Search for the cell housing the specified text and yield its (x, y) center coordinate. 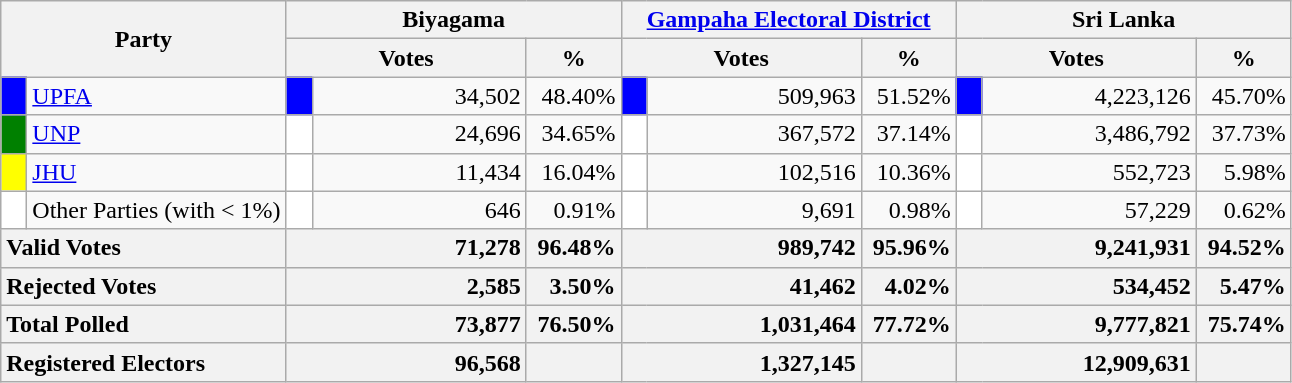
Biyagama (454, 20)
24,696 (419, 134)
77.72% (908, 324)
34.65% (574, 134)
73,877 (406, 324)
Rejected Votes (144, 286)
37.73% (1244, 134)
11,434 (419, 172)
4.02% (908, 286)
71,278 (406, 248)
1,031,464 (741, 324)
Total Polled (144, 324)
UNP (156, 134)
51.52% (908, 96)
646 (419, 210)
JHU (156, 172)
37.14% (908, 134)
75.74% (1244, 324)
5.98% (1244, 172)
57,229 (1089, 210)
5.47% (1244, 286)
Registered Electors (144, 362)
989,742 (741, 248)
41,462 (741, 286)
4,223,126 (1089, 96)
0.98% (908, 210)
552,723 (1089, 172)
45.70% (1244, 96)
367,572 (754, 134)
95.96% (908, 248)
94.52% (1244, 248)
0.62% (1244, 210)
3,486,792 (1089, 134)
12,909,631 (1076, 362)
96.48% (574, 248)
102,516 (754, 172)
96,568 (406, 362)
3.50% (574, 286)
Gampaha Electoral District (788, 20)
509,963 (754, 96)
Valid Votes (144, 248)
34,502 (419, 96)
Sri Lanka (1124, 20)
UPFA (156, 96)
0.91% (574, 210)
2,585 (406, 286)
Other Parties (with < 1%) (156, 210)
76.50% (574, 324)
534,452 (1076, 286)
1,327,145 (741, 362)
Party (144, 39)
9,241,931 (1076, 248)
16.04% (574, 172)
48.40% (574, 96)
10.36% (908, 172)
9,777,821 (1076, 324)
9,691 (754, 210)
